Output the [x, y] coordinate of the center of the cell containing the given text.  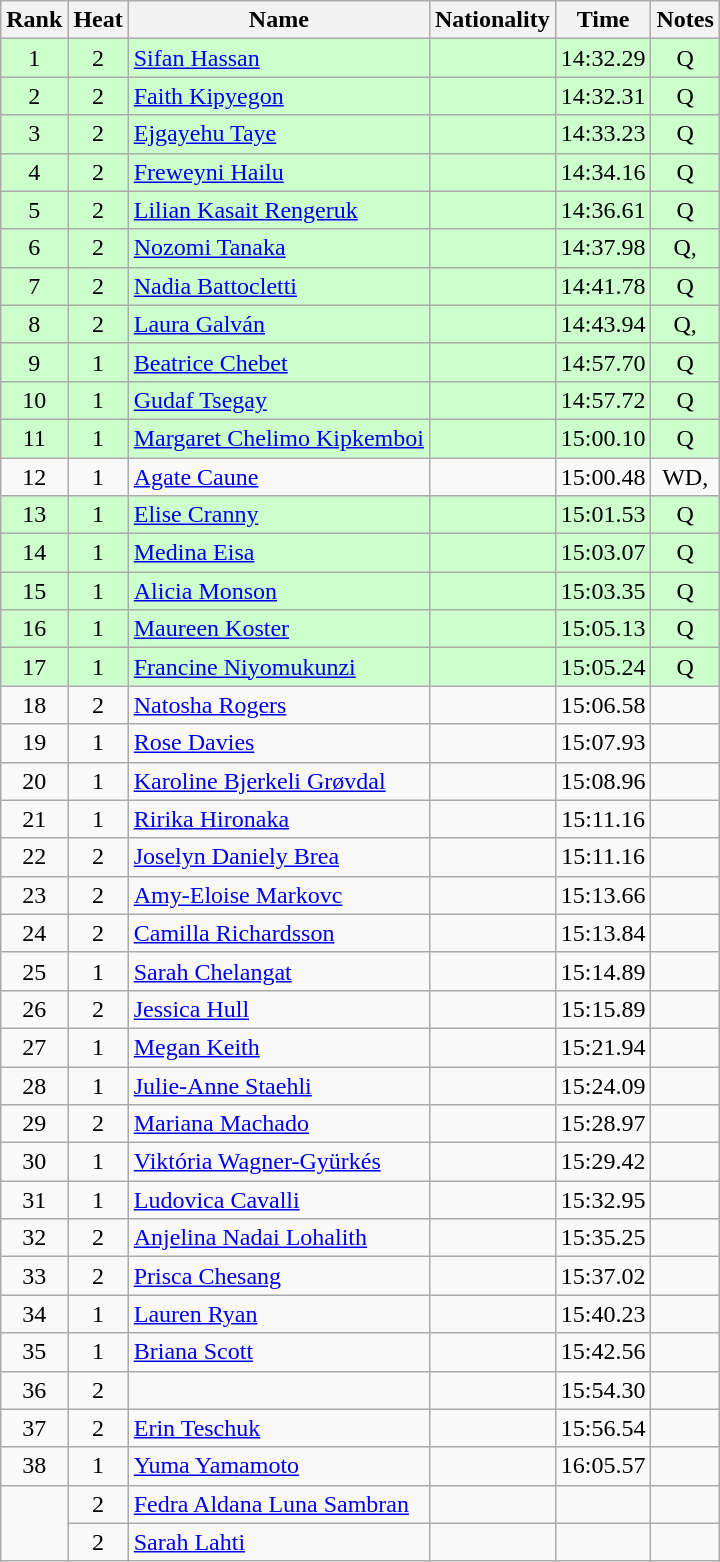
Ririka Hironaka [278, 819]
14:41.78 [603, 286]
24 [34, 933]
15:01.53 [603, 515]
36 [34, 1390]
Fedra Aldana Luna Sambran [278, 1504]
18 [34, 705]
Ejgayehu Taye [278, 134]
Yuma Yamamoto [278, 1466]
Alicia Monson [278, 591]
Briana Scott [278, 1352]
14:37.98 [603, 248]
15:00.48 [603, 477]
14:32.29 [603, 58]
17 [34, 667]
19 [34, 743]
Anjelina Nadai Lohalith [278, 1238]
21 [34, 819]
Megan Keith [278, 1047]
15:29.42 [603, 1162]
28 [34, 1085]
14:43.94 [603, 324]
14:32.31 [603, 96]
Natosha Rogers [278, 705]
14:57.70 [603, 362]
Lilian Kasait Rengeruk [278, 210]
15:03.35 [603, 591]
Beatrice Chebet [278, 362]
Camilla Richardsson [278, 933]
15:13.84 [603, 933]
11 [34, 438]
15:37.02 [603, 1276]
Lauren Ryan [278, 1314]
15:08.96 [603, 781]
Laura Galván [278, 324]
Heat [98, 20]
Amy-Eloise Markovc [278, 895]
15:05.24 [603, 667]
15:28.97 [603, 1124]
15:14.89 [603, 971]
Sifan Hassan [278, 58]
10 [34, 400]
8 [34, 324]
15:32.95 [603, 1200]
Erin Teschuk [278, 1428]
35 [34, 1352]
Rank [34, 20]
Faith Kipyegon [278, 96]
22 [34, 857]
15 [34, 591]
16 [34, 629]
30 [34, 1162]
Mariana Machado [278, 1124]
15:21.94 [603, 1047]
Notes [685, 20]
9 [34, 362]
Time [603, 20]
15:07.93 [603, 743]
15:35.25 [603, 1238]
15:24.09 [603, 1085]
15:00.10 [603, 438]
38 [34, 1466]
20 [34, 781]
5 [34, 210]
27 [34, 1047]
25 [34, 971]
15:03.07 [603, 553]
Julie-Anne Staehli [278, 1085]
Name [278, 20]
15:42.56 [603, 1352]
14:33.23 [603, 134]
15:15.89 [603, 1009]
34 [34, 1314]
15:05.13 [603, 629]
Francine Niyomukunzi [278, 667]
Joselyn Daniely Brea [278, 857]
33 [34, 1276]
7 [34, 286]
Jessica Hull [278, 1009]
Medina Eisa [278, 553]
29 [34, 1124]
6 [34, 248]
Prisca Chesang [278, 1276]
Freweyni Hailu [278, 172]
Maureen Koster [278, 629]
15:54.30 [603, 1390]
15:13.66 [603, 895]
4 [34, 172]
Rose Davies [278, 743]
Margaret Chelimo Kipkemboi [278, 438]
14 [34, 553]
WD, [685, 477]
13 [34, 515]
Nadia Battocletti [278, 286]
Viktória Wagner-Gyürkés [278, 1162]
Karoline Bjerkeli Grøvdal [278, 781]
Nationality [492, 20]
23 [34, 895]
26 [34, 1009]
Sarah Chelangat [278, 971]
32 [34, 1238]
Ludovica Cavalli [278, 1200]
16:05.57 [603, 1466]
12 [34, 477]
Elise Cranny [278, 515]
14:34.16 [603, 172]
31 [34, 1200]
Sarah Lahti [278, 1542]
15:06.58 [603, 705]
Nozomi Tanaka [278, 248]
15:40.23 [603, 1314]
14:36.61 [603, 210]
15:56.54 [603, 1428]
37 [34, 1428]
Gudaf Tsegay [278, 400]
Agate Caune [278, 477]
3 [34, 134]
14:57.72 [603, 400]
